Extract the [X, Y] coordinate from the center of the cell holding the provided text.  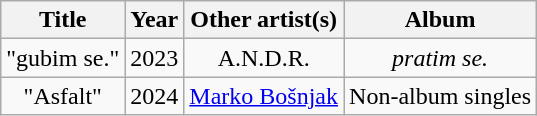
Marko Bošnjak [264, 96]
"gubim se." [63, 58]
Album [440, 20]
pratim se. [440, 58]
Year [154, 20]
Title [63, 20]
Other artist(s) [264, 20]
Non-album singles [440, 96]
2024 [154, 96]
A.N.D.R. [264, 58]
2023 [154, 58]
"Asfalt" [63, 96]
